Find where the given text appears and provide that cell's center as [X, Y] coordinate. 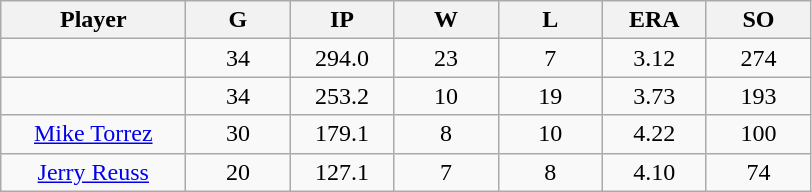
100 [758, 134]
74 [758, 172]
179.1 [342, 134]
4.22 [654, 134]
W [446, 20]
Player [94, 20]
3.73 [654, 96]
4.10 [654, 172]
SO [758, 20]
20 [238, 172]
127.1 [342, 172]
274 [758, 58]
L [550, 20]
294.0 [342, 58]
G [238, 20]
ERA [654, 20]
253.2 [342, 96]
3.12 [654, 58]
30 [238, 134]
19 [550, 96]
Mike Torrez [94, 134]
23 [446, 58]
193 [758, 96]
IP [342, 20]
Jerry Reuss [94, 172]
